Capture the cell that displays the provided text and extract its (X, Y) central coordinate. 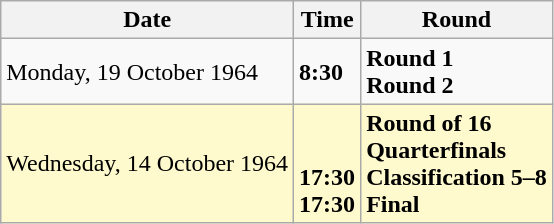
Time (328, 20)
Monday, 19 October 1964 (148, 72)
Wednesday, 14 October 1964 (148, 164)
Round of 16QuarterfinalsClassification 5–8Final (457, 164)
8:30 (328, 72)
Round 1Round 2 (457, 72)
Date (148, 20)
Round (457, 20)
17:3017:30 (328, 164)
